Return the [x, y] coordinate for the center point of the cell that contains the specified text.  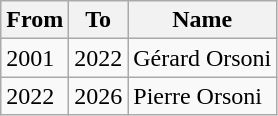
Gérard Orsoni [202, 58]
Name [202, 20]
From [35, 20]
2026 [98, 96]
To [98, 20]
Pierre Orsoni [202, 96]
2001 [35, 58]
